Provide the [x, y] coordinate of the cell's center where the given text is located.  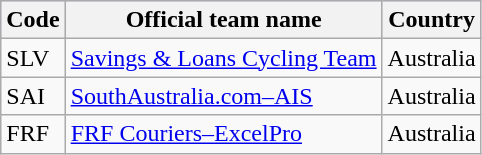
Savings & Loans Cycling Team [224, 58]
FRF Couriers–ExcelPro [224, 134]
Official team name [224, 20]
SAI [33, 96]
FRF [33, 134]
Code [33, 20]
SLV [33, 58]
SouthAustralia.com–AIS [224, 96]
Country [432, 20]
